For the text-containing cell, return its midpoint in (X, Y) coordinate format. 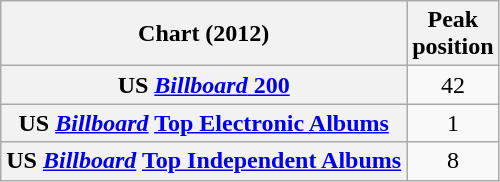
US Billboard Top Independent Albums (204, 161)
8 (453, 161)
US Billboard Top Electronic Albums (204, 123)
1 (453, 123)
Chart (2012) (204, 34)
US Billboard 200 (204, 85)
Peakposition (453, 34)
42 (453, 85)
